Extract the [X, Y] coordinate from the center of the cell holding the provided text.  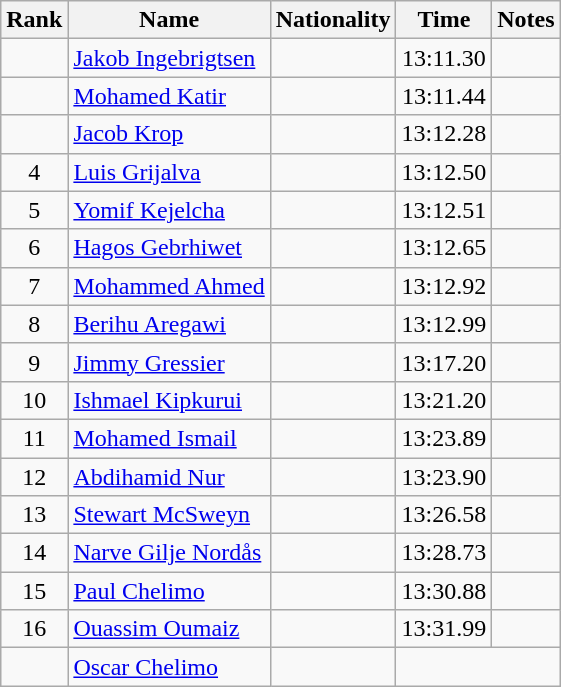
Hagos Gebrhiwet [169, 248]
Jimmy Gressier [169, 362]
13:31.99 [444, 629]
Name [169, 20]
4 [34, 172]
Stewart McSweyn [169, 515]
13:17.20 [444, 362]
13:23.89 [444, 438]
6 [34, 248]
Mohammed Ahmed [169, 286]
12 [34, 477]
16 [34, 629]
13:26.58 [444, 515]
Nationality [333, 20]
Narve Gilje Nordås [169, 553]
13:28.73 [444, 553]
5 [34, 210]
13:12.51 [444, 210]
14 [34, 553]
Time [444, 20]
13:23.90 [444, 477]
Berihu Aregawi [169, 324]
13:21.20 [444, 400]
13:12.99 [444, 324]
11 [34, 438]
Jacob Krop [169, 134]
Rank [34, 20]
13 [34, 515]
Mohamed Ismail [169, 438]
Yomif Kejelcha [169, 210]
9 [34, 362]
10 [34, 400]
13:11.30 [444, 58]
8 [34, 324]
Mohamed Katir [169, 96]
Paul Chelimo [169, 591]
15 [34, 591]
13:12.28 [444, 134]
Jakob Ingebrigtsen [169, 58]
13:12.65 [444, 248]
Oscar Chelimo [169, 667]
Ishmael Kipkurui [169, 400]
13:12.50 [444, 172]
13:30.88 [444, 591]
Abdihamid Nur [169, 477]
Ouassim Oumaiz [169, 629]
13:11.44 [444, 96]
7 [34, 286]
Luis Grijalva [169, 172]
Notes [526, 20]
13:12.92 [444, 286]
